Capture the cell that displays the provided text and extract its [x, y] central coordinate. 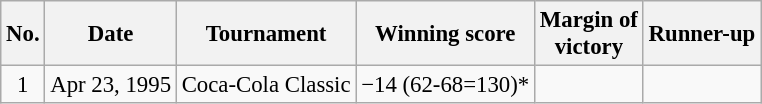
Date [110, 34]
Winning score [446, 34]
1 [23, 85]
Margin ofvictory [590, 34]
Apr 23, 1995 [110, 85]
Coca-Cola Classic [266, 85]
Runner-up [702, 34]
No. [23, 34]
Tournament [266, 34]
−14 (62-68=130)* [446, 85]
